Locate the cell with the specified text and output its (x, y) center coordinate. 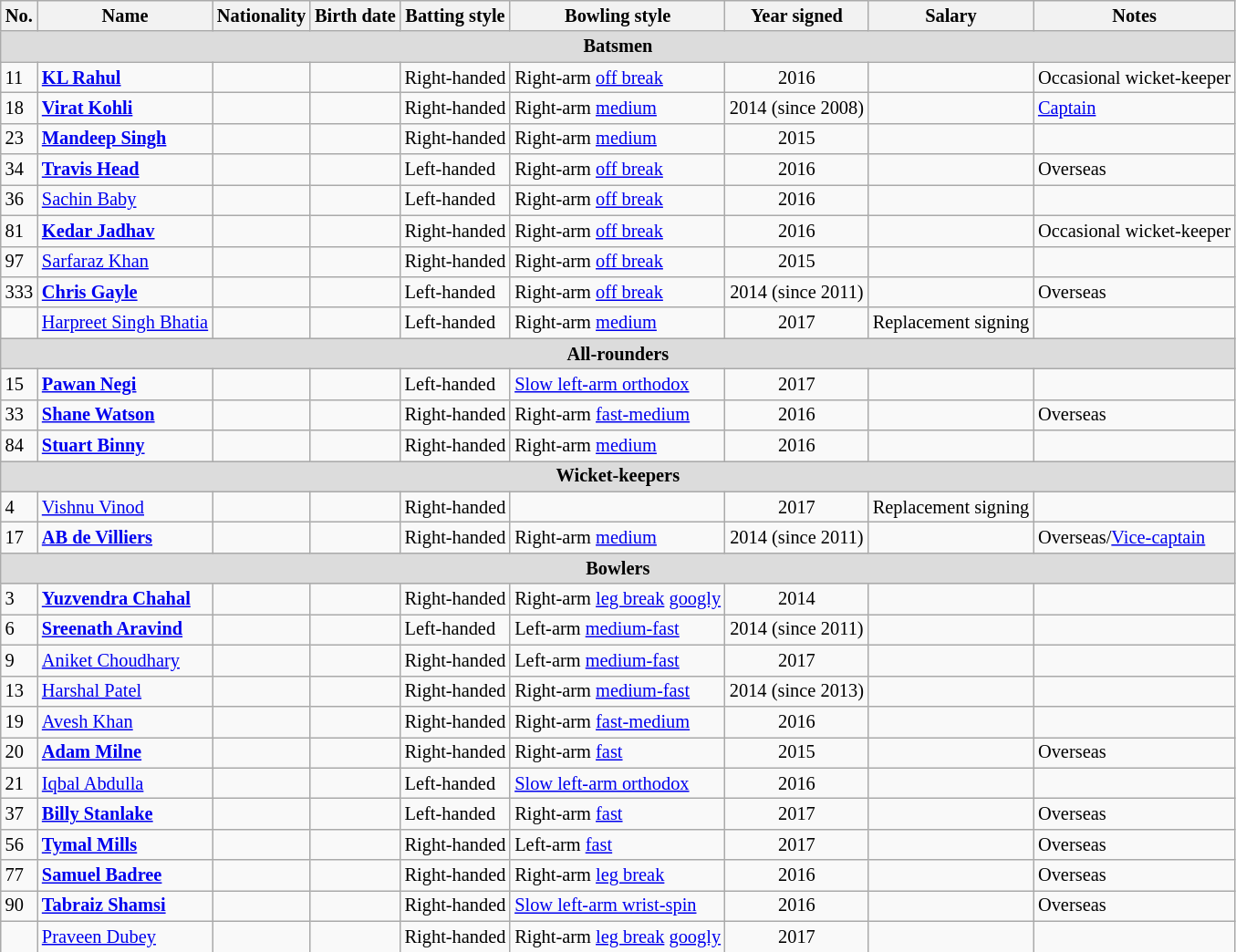
Tymal Mills (125, 844)
Birth date (356, 16)
Kedar Jadhav (125, 231)
Aniket Choudhary (125, 660)
Bowlers (618, 568)
Billy Stanlake (125, 813)
Slow left-arm wrist-spin (618, 905)
Sarfaraz Khan (125, 262)
81 (19, 231)
4 (19, 507)
56 (19, 844)
Tabraiz Shamsi (125, 905)
2014 (797, 599)
Iqbal Abdulla (125, 783)
19 (19, 721)
18 (19, 108)
23 (19, 139)
Right-arm leg break (618, 875)
Travis Head (125, 170)
Avesh Khan (125, 721)
34 (19, 170)
Salary (950, 16)
Harpreet Singh Bhatia (125, 323)
Notes (1135, 16)
20 (19, 752)
Harshal Patel (125, 691)
Bowling style (618, 16)
Name (125, 16)
Left-arm fast (618, 844)
Sreenath Aravind (125, 629)
21 (19, 783)
No. (19, 16)
Captain (1135, 108)
Yuzvendra Chahal (125, 599)
Vishnu Vinod (125, 507)
Pawan Negi (125, 384)
11 (19, 78)
2014 (since 2013) (797, 691)
Adam Milne (125, 752)
90 (19, 905)
77 (19, 875)
84 (19, 446)
KL Rahul (125, 78)
Year signed (797, 16)
Stuart Binny (125, 446)
Chris Gayle (125, 292)
Batting style (456, 16)
33 (19, 415)
6 (19, 629)
Batsmen (618, 47)
Virat Kohli (125, 108)
Nationality (261, 16)
Right-arm medium-fast (618, 691)
Overseas/Vice-captain (1135, 537)
97 (19, 262)
17 (19, 537)
Praveen Dubey (125, 936)
Mandeep Singh (125, 139)
Sachin Baby (125, 200)
37 (19, 813)
15 (19, 384)
36 (19, 200)
All-rounders (618, 354)
Samuel Badree (125, 875)
9 (19, 660)
Shane Watson (125, 415)
3 (19, 599)
2014 (since 2008) (797, 108)
13 (19, 691)
Wicket-keepers (618, 476)
AB de Villiers (125, 537)
333 (19, 292)
